Extract the [x, y] coordinate from the center of the cell holding the provided text.  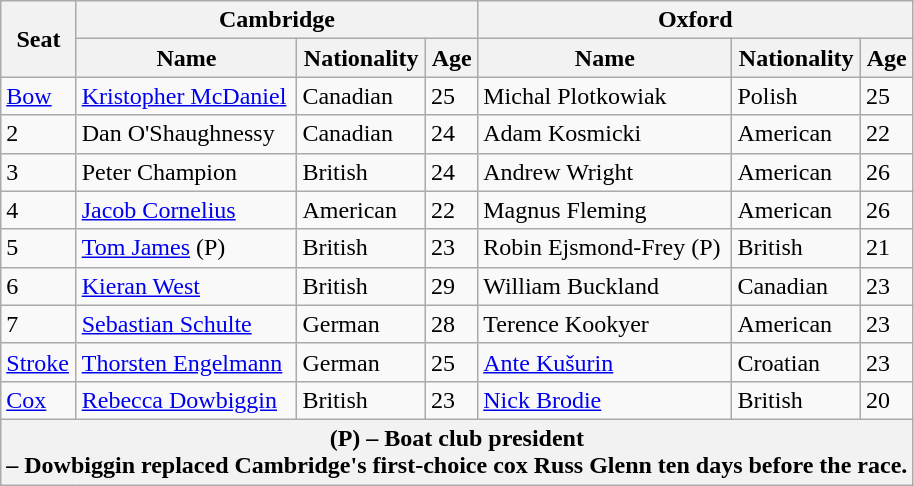
7 [38, 324]
Jacob Cornelius [186, 210]
6 [38, 286]
Oxford [696, 20]
Magnus Fleming [605, 210]
Terence Kookyer [605, 324]
Ante Kušurin [605, 362]
Robin Ejsmond-Frey (P) [605, 248]
Thorsten Engelmann [186, 362]
Sebastian Schulte [186, 324]
Adam Kosmicki [605, 134]
Cambridge [277, 20]
4 [38, 210]
Seat [38, 39]
Michal Plotkowiak [605, 96]
2 [38, 134]
Tom James (P) [186, 248]
Kristopher McDaniel [186, 96]
Nick Brodie [605, 400]
21 [887, 248]
Cox [38, 400]
Polish [796, 96]
Bow [38, 96]
Stroke [38, 362]
28 [452, 324]
Peter Champion [186, 172]
20 [887, 400]
Dan O'Shaughnessy [186, 134]
Kieran West [186, 286]
Croatian [796, 362]
Andrew Wright [605, 172]
5 [38, 248]
Rebecca Dowbiggin [186, 400]
(P) – Boat club president – Dowbiggin replaced Cambridge's first-choice cox Russ Glenn ten days before the race. [457, 452]
3 [38, 172]
29 [452, 286]
William Buckland [605, 286]
